For the text-containing cell, return its midpoint in [x, y] coordinate format. 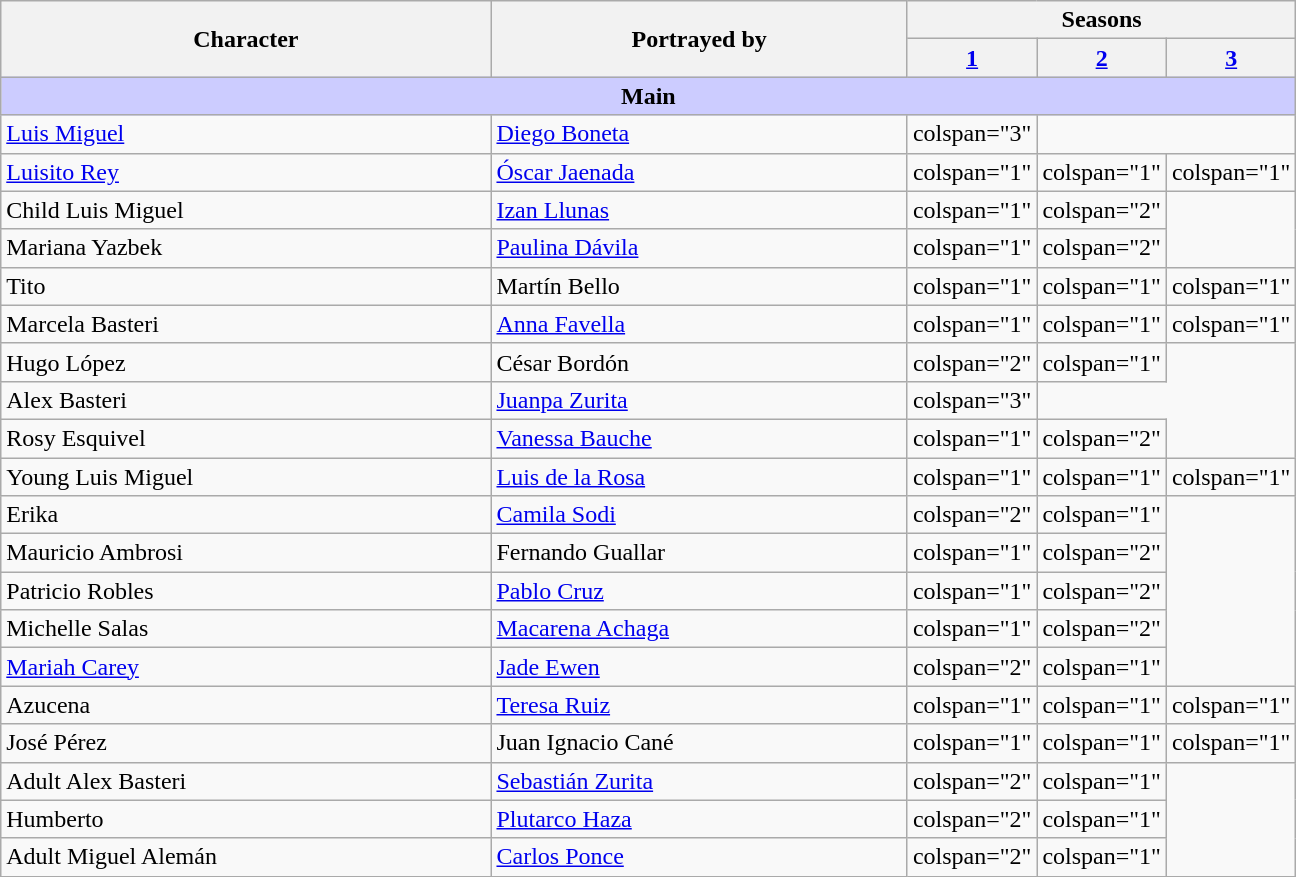
Adult Miguel Alemán [246, 857]
Mariah Carey [246, 667]
Diego Boneta [699, 134]
Young Luis Miguel [246, 477]
Vanessa Bauche [699, 438]
Óscar Jaenada [699, 172]
Luisito Rey [246, 172]
Juanpa Zurita [699, 400]
Erika [246, 515]
Juan Ignacio Cané [699, 743]
3 [1231, 58]
Pablo Cruz [699, 591]
Patricio Robles [246, 591]
1 [972, 58]
Mariana Yazbek [246, 248]
Alex Basteri [246, 400]
Marcela Basteri [246, 324]
Camila Sodi [699, 515]
Plutarco Haza [699, 819]
César Bordón [699, 362]
Macarena Achaga [699, 629]
Character [246, 39]
Izan Llunas [699, 210]
Child Luis Miguel [246, 210]
José Pérez [246, 743]
Paulina Dávila [699, 248]
Luis de la Rosa [699, 477]
Teresa Ruiz [699, 705]
Sebastián Zurita [699, 781]
Michelle Salas [246, 629]
Tito [246, 286]
Jade Ewen [699, 667]
Mauricio Ambrosi [246, 553]
Carlos Ponce [699, 857]
Fernando Guallar [699, 553]
Anna Favella [699, 324]
Hugo López [246, 362]
Portrayed by [699, 39]
Rosy Esquivel [246, 438]
Humberto [246, 819]
Azucena [246, 705]
Luis Miguel [246, 134]
Martín Bello [699, 286]
2 [1102, 58]
Seasons [1102, 20]
Adult Alex Basteri [246, 781]
Main [648, 96]
